Find where the given text appears and provide that cell's center as [X, Y] coordinate. 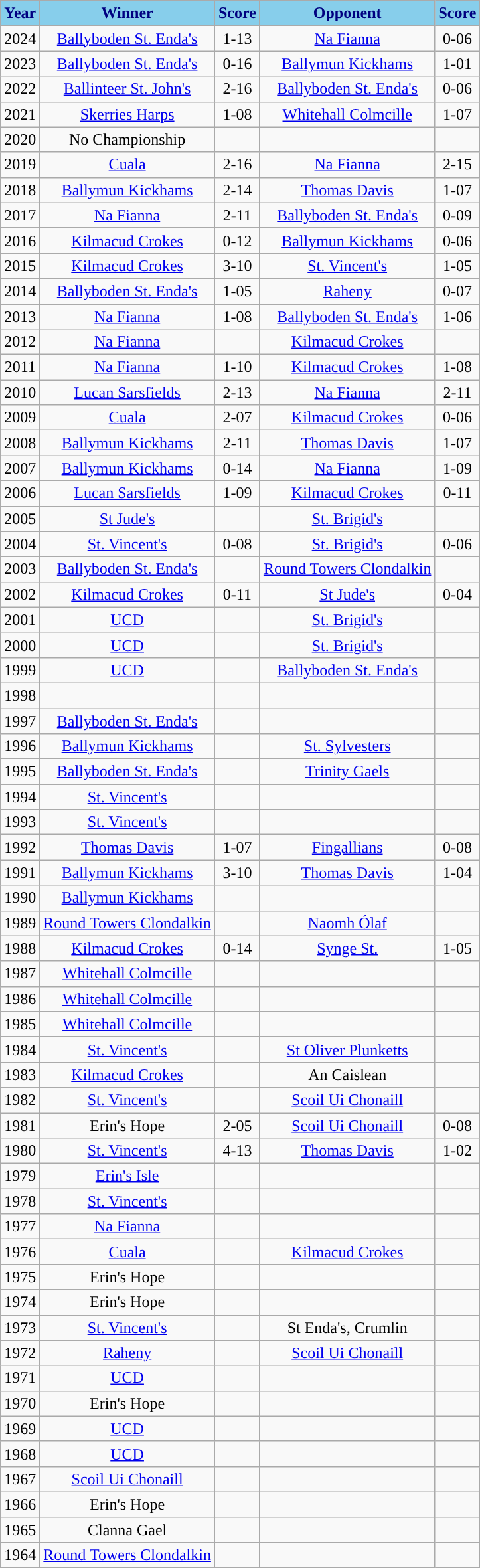
1970 [20, 1403]
1998 [20, 695]
1981 [20, 1126]
2005 [20, 519]
2008 [20, 443]
1997 [20, 721]
0-12 [237, 240]
Fingallians [347, 847]
1990 [20, 898]
1978 [20, 1201]
Trinity Gaels [347, 772]
1982 [20, 1100]
St Oliver Plunketts [347, 1049]
2006 [20, 493]
Erin's Isle [127, 1176]
2019 [20, 165]
1979 [20, 1176]
2014 [20, 291]
2015 [20, 266]
2018 [20, 190]
2003 [20, 569]
Clanna Gael [127, 1529]
1974 [20, 1302]
St. Sylvesters [347, 746]
0-09 [457, 215]
2-13 [237, 392]
1975 [20, 1277]
1-04 [457, 873]
2001 [20, 620]
1986 [20, 999]
1-06 [457, 317]
2021 [20, 114]
1980 [20, 1151]
1977 [20, 1227]
1-01 [457, 64]
2024 [20, 39]
Synge St. [347, 948]
1993 [20, 822]
1964 [20, 1555]
1988 [20, 948]
2-14 [237, 190]
2-07 [237, 418]
1967 [20, 1479]
1989 [20, 923]
1965 [20, 1529]
1992 [20, 847]
2004 [20, 544]
1985 [20, 1024]
2000 [20, 645]
1976 [20, 1252]
1971 [20, 1378]
2011 [20, 367]
Ballinteer St. John's [127, 89]
Opponent [347, 13]
Naomh Ólaf [347, 923]
0-16 [237, 64]
1987 [20, 974]
Year [20, 13]
Skerries Harps [127, 114]
2009 [20, 418]
Winner [127, 13]
1984 [20, 1049]
1966 [20, 1504]
1-13 [237, 39]
1-10 [237, 367]
1983 [20, 1075]
2-05 [237, 1126]
4-13 [237, 1151]
1995 [20, 772]
1991 [20, 873]
2007 [20, 468]
2002 [20, 594]
2020 [20, 139]
2022 [20, 89]
2013 [20, 317]
2010 [20, 392]
1-02 [457, 1151]
1969 [20, 1429]
1996 [20, 746]
2023 [20, 64]
1972 [20, 1353]
1994 [20, 797]
1973 [20, 1328]
2017 [20, 215]
An Caislean [347, 1075]
2016 [20, 240]
No Championship [127, 139]
1968 [20, 1454]
2012 [20, 342]
1999 [20, 670]
0-04 [457, 594]
2-15 [457, 165]
0-07 [457, 291]
St Enda's, Crumlin [347, 1328]
